Capture the cell that displays the provided text and extract its (X, Y) central coordinate. 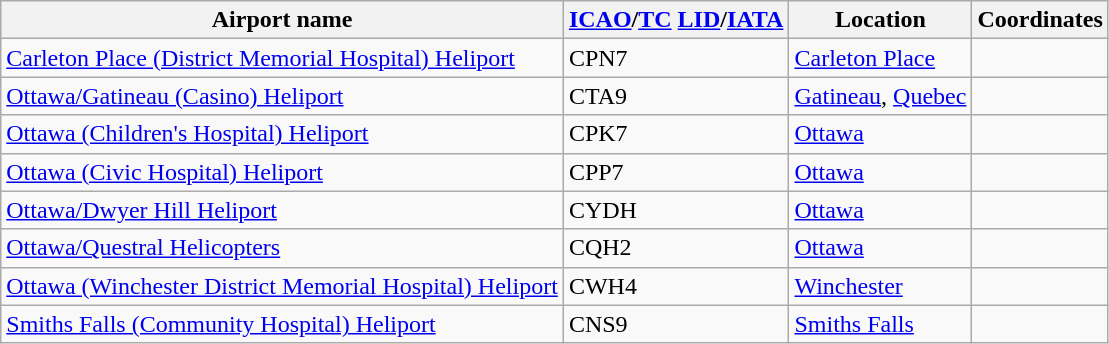
Gatineau, Quebec (880, 96)
CNS9 (676, 324)
CPP7 (676, 172)
Ottawa (Civic Hospital) Heliport (282, 172)
Ottawa (Winchester District Memorial Hospital) Heliport (282, 286)
Location (880, 20)
Ottawa/Gatineau (Casino) Heliport (282, 96)
CQH2 (676, 248)
Carleton Place (880, 58)
Airport name (282, 20)
Coordinates (1040, 20)
Smiths Falls (Community Hospital) Heliport (282, 324)
Ottawa/Dwyer Hill Heliport (282, 210)
Ottawa (Children's Hospital) Heliport (282, 134)
Carleton Place (District Memorial Hospital) Heliport (282, 58)
CPK7 (676, 134)
Smiths Falls (880, 324)
CTA9 (676, 96)
CWH4 (676, 286)
Ottawa/Questral Helicopters (282, 248)
CYDH (676, 210)
Winchester (880, 286)
ICAO/TC LID/IATA (676, 20)
CPN7 (676, 58)
